Locate the cell with the specified text and output its [X, Y] center coordinate. 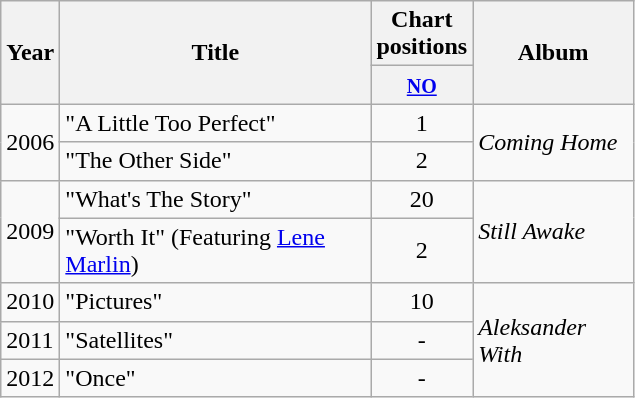
Still Awake [554, 232]
2011 [30, 340]
"Once" [216, 378]
10 [422, 302]
20 [422, 199]
Aleksander With [554, 340]
Album [554, 52]
"Worth It" (Featuring Lene Marlin) [216, 250]
2010 [30, 302]
"Satellites" [216, 340]
Title [216, 52]
"What's The Story" [216, 199]
2009 [30, 232]
1 [422, 123]
NO [422, 85]
"Pictures" [216, 302]
2006 [30, 142]
Coming Home [554, 142]
2012 [30, 378]
"A Little Too Perfect" [216, 123]
Chart positions [422, 34]
"The Other Side" [216, 161]
Year [30, 52]
